Provide the [X, Y] coordinate of the cell's center where the given text is located.  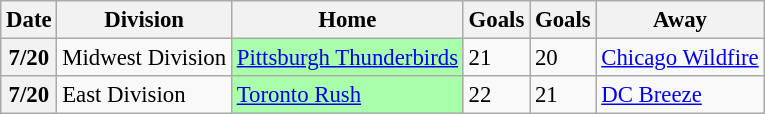
DC Breeze [680, 95]
Toronto Rush [347, 95]
Pittsburgh Thunderbirds [347, 58]
20 [563, 58]
Midwest Division [144, 58]
Away [680, 20]
East Division [144, 95]
22 [496, 95]
Date [29, 20]
Chicago Wildfire [680, 58]
Home [347, 20]
Division [144, 20]
